Extract the [X, Y] coordinate from the center of the cell holding the provided text.  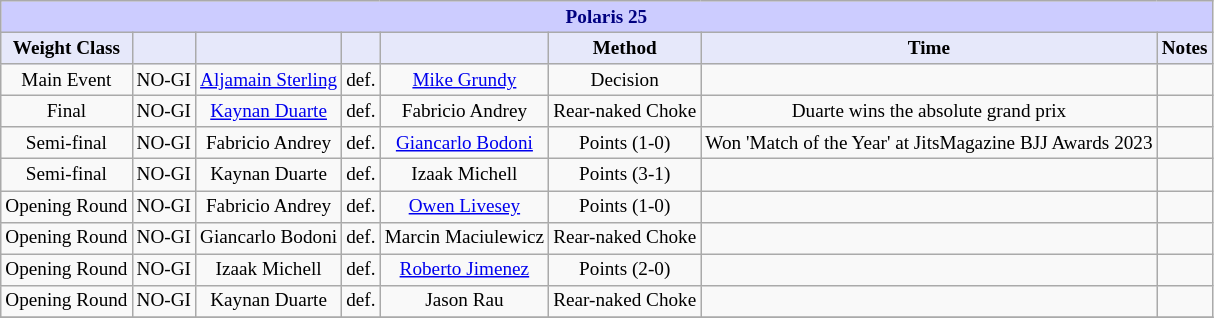
Roberto Jimenez [464, 270]
Notes [1184, 48]
Main Event [66, 80]
Polaris 25 [606, 17]
Decision [625, 80]
Won 'Match of the Year' at JitsMagazine BJJ Awards 2023 [929, 143]
Duarte wins the absolute grand prix [929, 111]
Points (3-1) [625, 175]
Final [66, 111]
Weight Class [66, 48]
Mike Grundy [464, 80]
Marcin Maciulewicz [464, 238]
Method [625, 48]
Owen Livesey [464, 206]
Points (2-0) [625, 270]
Time [929, 48]
Aljamain Sterling [269, 80]
Jason Rau [464, 301]
